For the text-containing cell, return its midpoint in [X, Y] coordinate format. 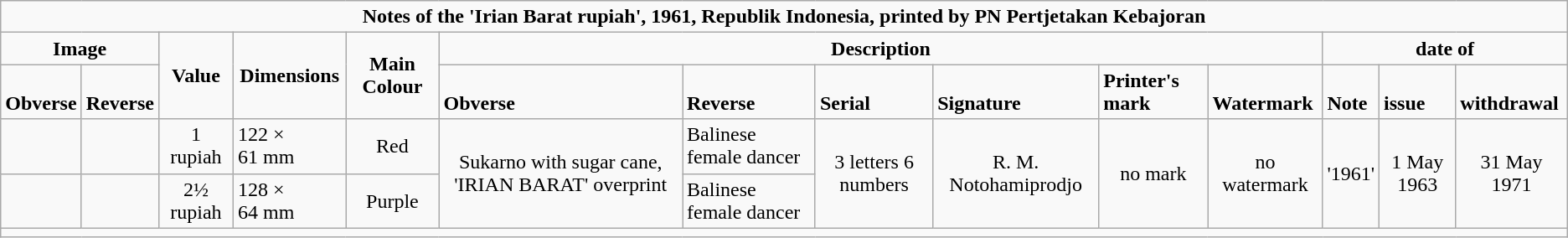
3 letters 6 numbers [874, 173]
Red [392, 146]
31 May 1971 [1511, 173]
1 rupiah [196, 146]
2½ rupiah [196, 201]
122 × 61 mm [289, 146]
Notes of the 'Irian Barat rupiah', 1961, Republik Indonesia, printed by PN Pertjetakan Kebajoran [784, 17]
issue [1417, 92]
Dimensions [289, 75]
'1961' [1351, 173]
date of [1445, 49]
Value [196, 75]
Main Colour [392, 75]
withdrawal [1511, 92]
no watermark [1265, 173]
1 May 1963 [1417, 173]
Sukarno with sugar cane, 'IRIAN BARAT' overprint [561, 173]
128 × 64 mm [289, 201]
Note [1351, 92]
R. M. Notohamiprodjo [1016, 173]
Description [881, 49]
Serial [874, 92]
no mark [1153, 173]
Printer's mark [1153, 92]
Watermark [1265, 92]
Image [80, 49]
Purple [392, 201]
Signature [1016, 92]
